For the text-containing cell, return its midpoint in [X, Y] coordinate format. 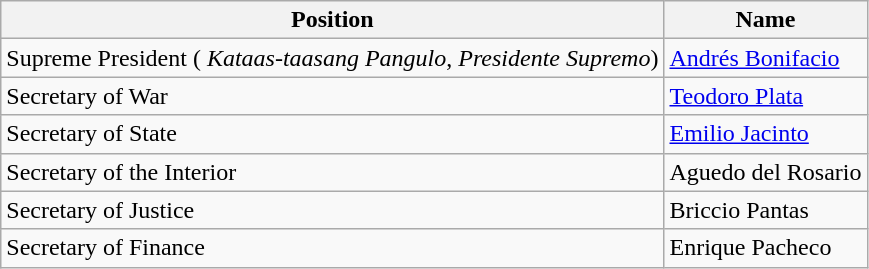
Secretary of War [332, 96]
Secretary of Finance [332, 248]
Briccio Pantas [766, 210]
Aguedo del Rosario [766, 172]
Secretary of State [332, 134]
Secretary of the Interior [332, 172]
Enrique Pacheco [766, 248]
Emilio Jacinto [766, 134]
Supreme President ( Kataas-taasang Pangulo, Presidente Supremo) [332, 58]
Teodoro Plata [766, 96]
Andrés Bonifacio [766, 58]
Secretary of Justice [332, 210]
Position [332, 20]
Name [766, 20]
